Provide the [X, Y] coordinate of the cell's center where the given text is located.  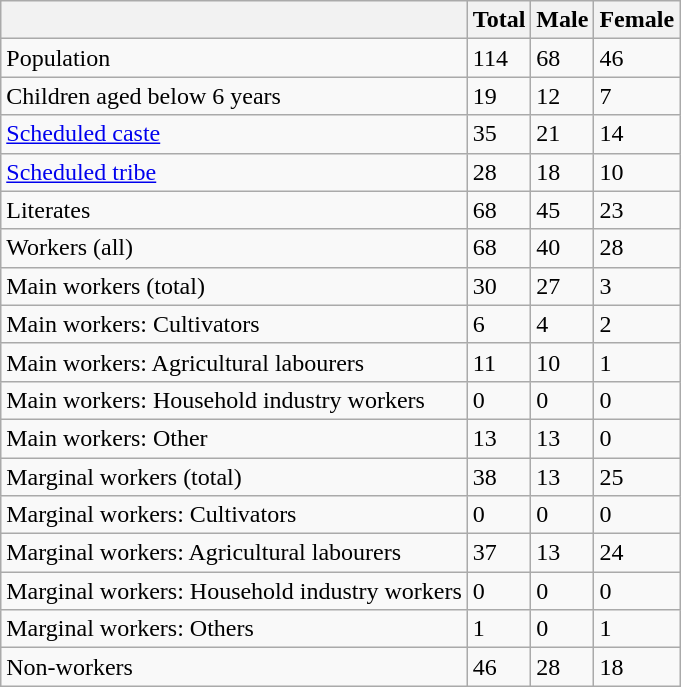
Marginal workers: Household industry workers [234, 591]
Main workers: Household industry workers [234, 400]
Scheduled tribe [234, 172]
35 [499, 134]
21 [562, 134]
Male [562, 20]
114 [499, 58]
4 [562, 324]
23 [637, 210]
Marginal workers: Others [234, 629]
6 [499, 324]
Scheduled caste [234, 134]
25 [637, 477]
Main workers: Cultivators [234, 324]
27 [562, 286]
30 [499, 286]
Total [499, 20]
19 [499, 96]
24 [637, 553]
Main workers (total) [234, 286]
Main workers: Agricultural labourers [234, 362]
40 [562, 248]
12 [562, 96]
14 [637, 134]
Marginal workers: Cultivators [234, 515]
Children aged below 6 years [234, 96]
Marginal workers: Agricultural labourers [234, 553]
45 [562, 210]
Literates [234, 210]
Main workers: Other [234, 438]
3 [637, 286]
Non-workers [234, 667]
11 [499, 362]
Population [234, 58]
38 [499, 477]
2 [637, 324]
37 [499, 553]
Workers (all) [234, 248]
Marginal workers (total) [234, 477]
7 [637, 96]
Female [637, 20]
